Extract the (x, y) coordinate from the center of the cell holding the provided text.  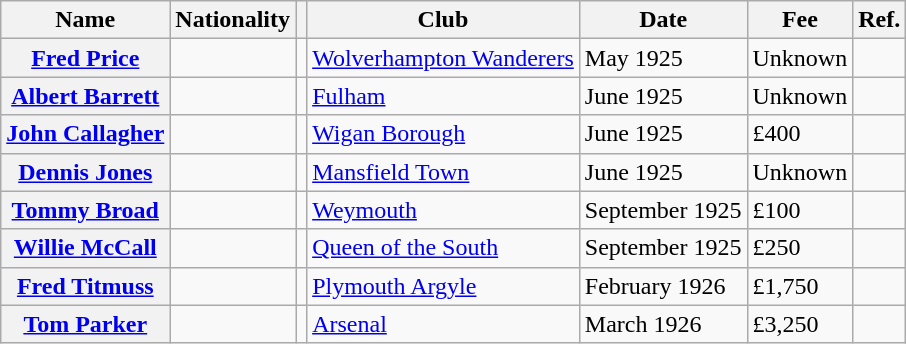
Fred Titmuss (86, 286)
Club (444, 20)
Tom Parker (86, 324)
Wigan Borough (444, 134)
Nationality (233, 20)
£100 (800, 210)
May 1925 (663, 58)
£400 (800, 134)
Albert Barrett (86, 96)
Arsenal (444, 324)
Ref. (880, 20)
March 1926 (663, 324)
Fulham (444, 96)
Willie McCall (86, 248)
Mansfield Town (444, 172)
Plymouth Argyle (444, 286)
£3,250 (800, 324)
Dennis Jones (86, 172)
John Callagher (86, 134)
Fred Price (86, 58)
£250 (800, 248)
Date (663, 20)
Tommy Broad (86, 210)
Name (86, 20)
Queen of the South (444, 248)
£1,750 (800, 286)
Wolverhampton Wanderers (444, 58)
Weymouth (444, 210)
Fee (800, 20)
February 1926 (663, 286)
